For the text-containing cell, return its midpoint in (x, y) coordinate format. 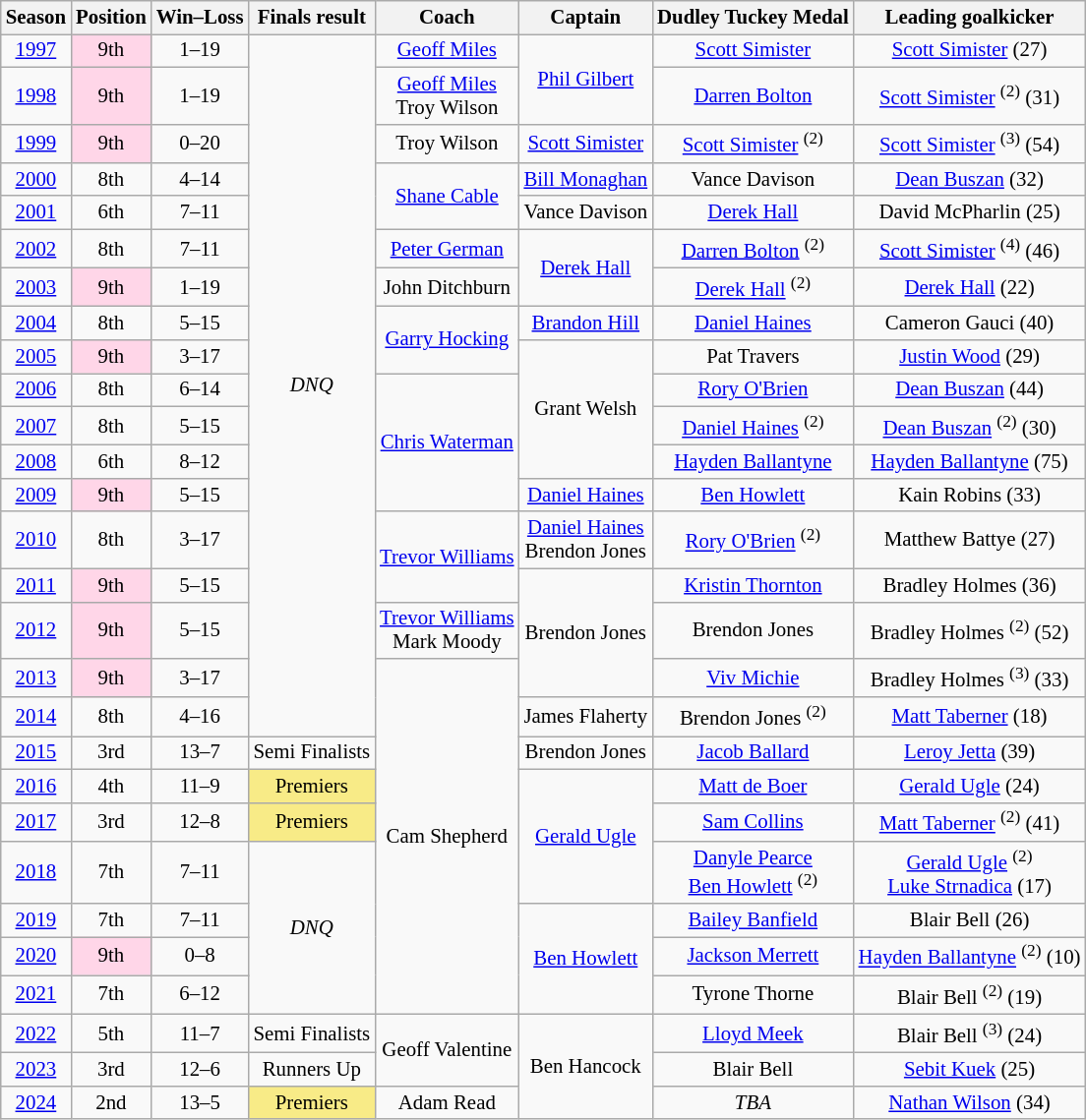
Scott Simister (4) (46) (970, 248)
2013 (35, 678)
Bradley Holmes (36) (970, 585)
Danyle PearceBen Howlett (2) (754, 873)
1999 (35, 144)
11–7 (201, 1032)
Blair Bell (26) (970, 920)
Matt de Boer (754, 786)
2nd (111, 1102)
Bradley Holmes (3) (33) (970, 678)
Brandon Hill (585, 324)
Win–Loss (201, 18)
Finals result (311, 18)
Dean Buszan (2) (30) (970, 425)
0–8 (201, 956)
2024 (35, 1102)
Leroy Jetta (39) (970, 753)
Scott Simister (2) (754, 144)
2018 (35, 873)
Season (35, 18)
Rory O'Brien (2) (754, 540)
James Flaherty (585, 716)
Grant Welsh (585, 409)
8–12 (201, 462)
Cam Shepherd (447, 836)
Tyrone Thorne (754, 995)
Viv Michie (754, 678)
Runners Up (311, 1070)
2001 (35, 212)
Bill Monaghan (585, 180)
Blair Bell (2) (19) (970, 995)
Cameron Gauci (40) (970, 324)
4th (111, 786)
Ben Hancock (585, 1066)
Sam Collins (754, 822)
Trevor Williams (447, 557)
Scott Simister (3) (54) (970, 144)
Gerald Ugle (585, 836)
Leading goalkicker (970, 18)
Shane Cable (447, 197)
Brendon Jones (2) (754, 716)
John Ditchburn (447, 287)
Hayden Ballantyne (2) (10) (970, 956)
Derek Hall (2) (754, 287)
Bailey Banfield (754, 920)
Trevor WilliamsMark Moody (447, 630)
Pat Travers (754, 357)
Matthew Battye (27) (970, 540)
12–8 (201, 822)
Geoff Valentine (447, 1050)
2007 (35, 425)
Gerald Ugle (2)Luke Strnadica (17) (970, 873)
Lloyd Meek (754, 1032)
Adam Read (447, 1102)
Peter German (447, 248)
Bradley Holmes (2) (52) (970, 630)
13–5 (201, 1102)
Garry Hocking (447, 340)
Coach (447, 18)
2002 (35, 248)
2006 (35, 390)
1997 (35, 51)
Dean Buszan (44) (970, 390)
13–7 (201, 753)
Jacob Ballard (754, 753)
Darren Bolton (2) (754, 248)
2022 (35, 1032)
Kristin Thornton (754, 585)
Hayden Ballantyne (754, 462)
2008 (35, 462)
Troy Wilson (447, 144)
Daniel HainesBrendon Jones (585, 540)
4–16 (201, 716)
Captain (585, 18)
2010 (35, 540)
Hayden Ballantyne (75) (970, 462)
0–20 (201, 144)
6–12 (201, 995)
Daniel Haines (2) (754, 425)
Nathan Wilson (34) (970, 1102)
11–9 (201, 786)
Matt Taberner (2) (41) (970, 822)
Geoff Miles (447, 51)
1998 (35, 95)
2004 (35, 324)
Justin Wood (29) (970, 357)
Kain Robins (33) (970, 496)
Dean Buszan (32) (970, 180)
2019 (35, 920)
David McPharlin (25) (970, 212)
2014 (35, 716)
2011 (35, 585)
2015 (35, 753)
2021 (35, 995)
Matt Taberner (18) (970, 716)
12–6 (201, 1070)
Blair Bell (3) (24) (970, 1032)
Sebit Kuek (25) (970, 1070)
Scott Simister (27) (970, 51)
Blair Bell (754, 1070)
2003 (35, 287)
2005 (35, 357)
TBA (754, 1102)
2017 (35, 822)
Darren Bolton (754, 95)
Dudley Tuckey Medal (754, 18)
2012 (35, 630)
Derek Hall (22) (970, 287)
5th (111, 1032)
2016 (35, 786)
4–14 (201, 180)
6–14 (201, 390)
2020 (35, 956)
Position (111, 18)
2023 (35, 1070)
2000 (35, 180)
Chris Waterman (447, 442)
Jackson Merrett (754, 956)
Phil Gilbert (585, 80)
Rory O'Brien (754, 390)
Gerald Ugle (24) (970, 786)
Geoff MilesTroy Wilson (447, 95)
Scott Simister (2) (31) (970, 95)
2009 (35, 496)
